Locate the cell with the specified text and output its [X, Y] center coordinate. 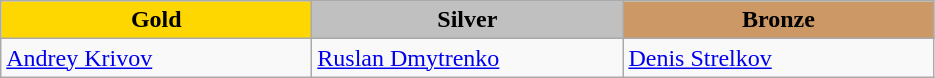
Andrey Krivov [156, 58]
Denis Strelkov [778, 58]
Gold [156, 20]
Ruslan Dmytrenko [468, 58]
Bronze [778, 20]
Silver [468, 20]
